Return the [X, Y] coordinate for the center point of the cell that contains the specified text.  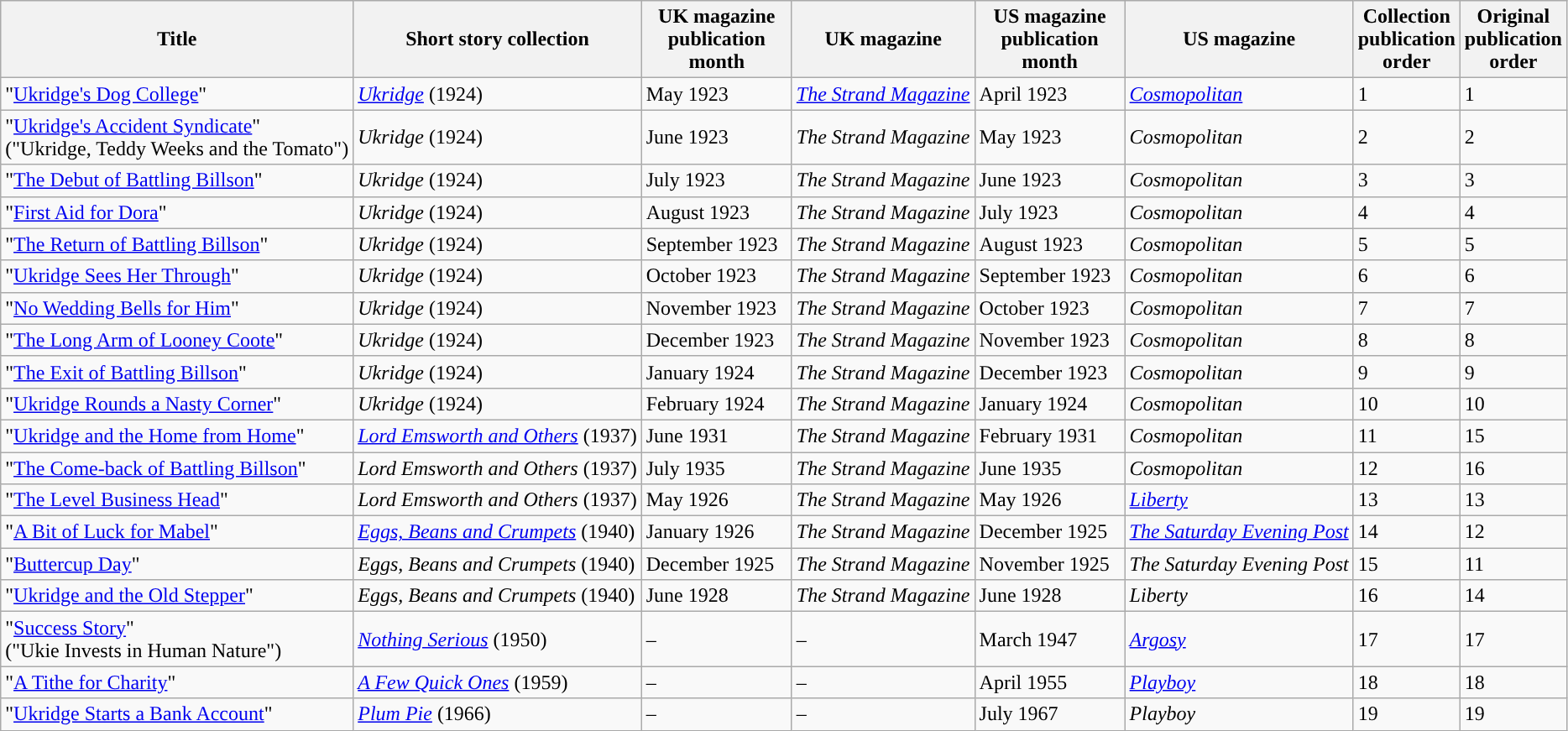
"The Return of Battling Billson" [177, 244]
"No Wedding Bells for Him" [177, 308]
US magazine publication month [1049, 39]
US magazine [1239, 39]
A Few Quick Ones (1959) [498, 682]
November 1925 [1049, 564]
"A Tithe for Charity" [177, 682]
"Ukridge Sees Her Through" [177, 276]
March 1947 [1049, 640]
"The Exit of Battling Billson" [177, 372]
June 1931 [717, 436]
"First Aid for Dora" [177, 212]
July 1935 [717, 467]
"The Debut of Battling Billson" [177, 180]
"Ukridge and the Old Stepper" [177, 596]
Plum Pie (1966) [498, 714]
"The Level Business Head" [177, 500]
June 1935 [1049, 467]
February 1924 [717, 404]
February 1931 [1049, 436]
"Ukridge and the Home from Home" [177, 436]
Original publication order [1513, 39]
"A Bit of Luck for Mabel" [177, 532]
"Ukridge's Accident Syndicate"("Ukridge, Teddy Weeks and the Tomato") [177, 138]
Collection publication order [1407, 39]
Short story collection [498, 39]
"Success Story"("Ukie Invests in Human Nature") [177, 640]
UK magazine [883, 39]
UK magazine publication month [717, 39]
Title [177, 39]
"The Come-back of Battling Billson" [177, 467]
"Ukridge Rounds a Nasty Corner" [177, 404]
"Buttercup Day" [177, 564]
April 1923 [1049, 94]
January 1926 [717, 532]
"Ukridge Starts a Bank Account" [177, 714]
Nothing Serious (1950) [498, 640]
"The Long Arm of Looney Coote" [177, 340]
"Ukridge's Dog College" [177, 94]
April 1955 [1049, 682]
July 1967 [1049, 714]
Argosy [1239, 640]
